Search for the cell housing the specified text and yield its (x, y) center coordinate. 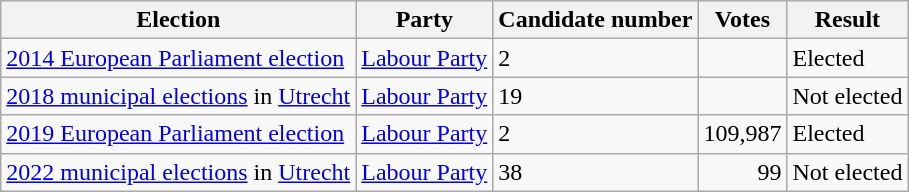
Candidate number (596, 20)
Party (424, 20)
99 (742, 172)
38 (596, 172)
19 (596, 96)
Result (848, 20)
2014 European Parliament election (178, 58)
Votes (742, 20)
Election (178, 20)
2019 European Parliament election (178, 134)
109,987 (742, 134)
2022 municipal elections in Utrecht (178, 172)
2018 municipal elections in Utrecht (178, 96)
